Pinpoint the cell where the given text exists, returning its [x, y] midpoint coordinate. 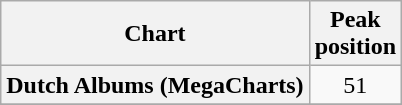
Peakposition [355, 34]
51 [355, 85]
Chart [155, 34]
Dutch Albums (MegaCharts) [155, 85]
